Pinpoint the cell where the given text exists, returning its (x, y) midpoint coordinate. 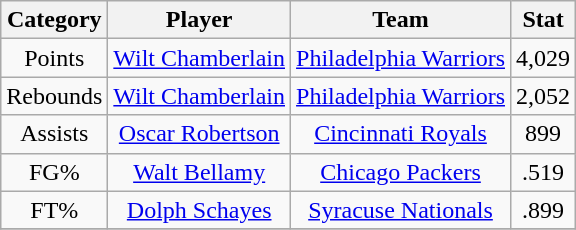
Dolph Schayes (200, 210)
Points (54, 58)
Category (54, 20)
Oscar Robertson (200, 134)
Rebounds (54, 96)
Stat (544, 20)
Player (200, 20)
Walt Bellamy (200, 172)
2,052 (544, 96)
4,029 (544, 58)
Cincinnati Royals (401, 134)
899 (544, 134)
Chicago Packers (401, 172)
Assists (54, 134)
Team (401, 20)
Syracuse Nationals (401, 210)
.899 (544, 210)
FG% (54, 172)
.519 (544, 172)
FT% (54, 210)
